Return the [X, Y] coordinate for the center point of the cell that contains the specified text.  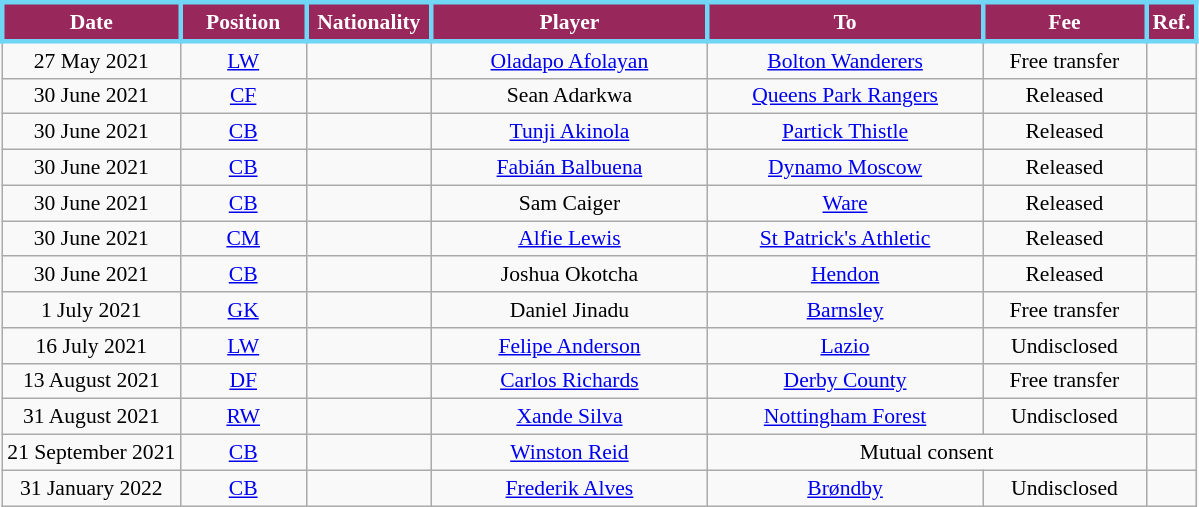
To [845, 22]
Oladapo Afolayan [570, 60]
31 August 2021 [91, 417]
St Patrick's Athletic [845, 239]
Sean Adarkwa [570, 96]
Position [243, 22]
Daniel Jinadu [570, 310]
Barnsley [845, 310]
Alfie Lewis [570, 239]
Xande Silva [570, 417]
Fee [1064, 22]
RW [243, 417]
Brøndby [845, 488]
21 September 2021 [91, 453]
13 August 2021 [91, 381]
Queens Park Rangers [845, 96]
Derby County [845, 381]
Winston Reid [570, 453]
1 July 2021 [91, 310]
Fabián Balbuena [570, 168]
Carlos Richards [570, 381]
Frederik Alves [570, 488]
27 May 2021 [91, 60]
Hendon [845, 275]
Bolton Wanderers [845, 60]
CM [243, 239]
Player [570, 22]
Ref. [1172, 22]
Lazio [845, 346]
Dynamo Moscow [845, 168]
Sam Caiger [570, 203]
Nationality [369, 22]
16 July 2021 [91, 346]
GK [243, 310]
Tunji Akinola [570, 132]
Joshua Okotcha [570, 275]
Partick Thistle [845, 132]
Date [91, 22]
Nottingham Forest [845, 417]
Ware [845, 203]
31 January 2022 [91, 488]
Mutual consent [926, 453]
Felipe Anderson [570, 346]
DF [243, 381]
CF [243, 96]
